Return [x, y] of the center of cell containing provided text 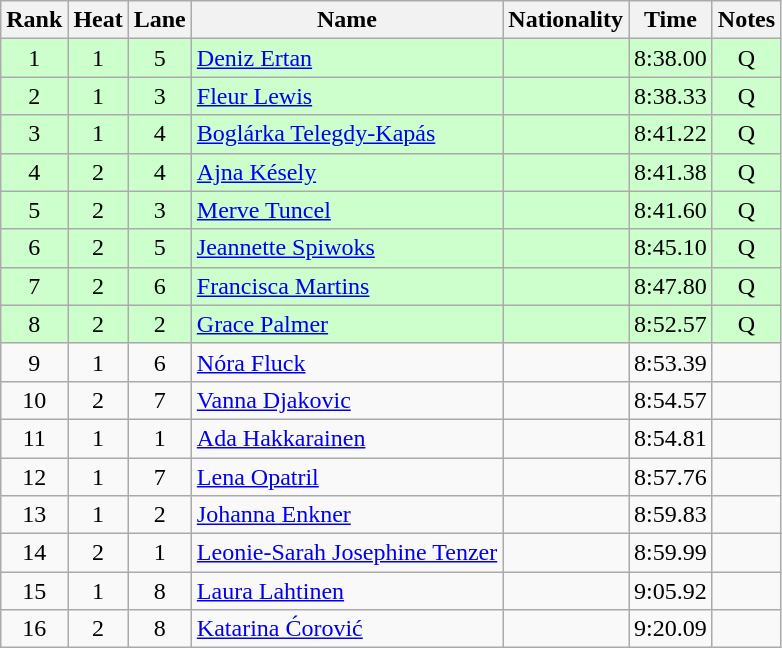
Fleur Lewis [346, 96]
8:45.10 [671, 248]
Leonie-Sarah Josephine Tenzer [346, 553]
8:41.38 [671, 172]
Johanna Enkner [346, 515]
8:57.76 [671, 477]
8:53.39 [671, 362]
8:38.33 [671, 96]
Lane [160, 20]
Deniz Ertan [346, 58]
8:41.22 [671, 134]
8:59.83 [671, 515]
8:47.80 [671, 286]
Jeannette Spiwoks [346, 248]
Francisca Martins [346, 286]
8:59.99 [671, 553]
14 [34, 553]
Laura Lahtinen [346, 591]
Heat [98, 20]
Ajna Késely [346, 172]
Ada Hakkarainen [346, 438]
Nóra Fluck [346, 362]
13 [34, 515]
Time [671, 20]
8:52.57 [671, 324]
11 [34, 438]
Grace Palmer [346, 324]
Name [346, 20]
10 [34, 400]
Notes [746, 20]
9:05.92 [671, 591]
Lena Opatril [346, 477]
12 [34, 477]
16 [34, 629]
Katarina Ćorović [346, 629]
15 [34, 591]
8:54.57 [671, 400]
8:54.81 [671, 438]
Nationality [566, 20]
Boglárka Telegdy-Kapás [346, 134]
Rank [34, 20]
Merve Tuncel [346, 210]
8:41.60 [671, 210]
9 [34, 362]
Vanna Djakovic [346, 400]
8:38.00 [671, 58]
9:20.09 [671, 629]
